For the text-containing cell, return its midpoint in (X, Y) coordinate format. 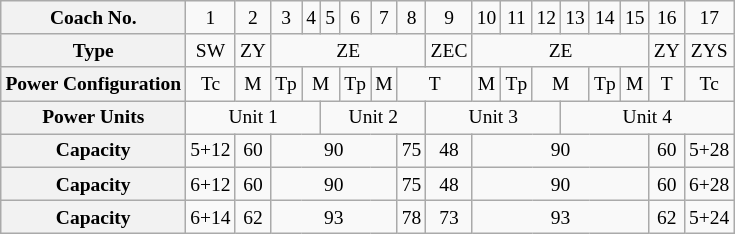
12 (546, 18)
Unit 3 (494, 118)
9 (449, 18)
ZEC (449, 50)
5+24 (709, 216)
6 (356, 18)
1 (211, 18)
6+14 (211, 216)
5+28 (709, 150)
Unit 4 (648, 118)
Unit 1 (254, 118)
4 (312, 18)
10 (486, 18)
7 (384, 18)
Power Configuration (94, 84)
5 (330, 18)
8 (412, 18)
78 (412, 216)
14 (604, 18)
16 (666, 18)
Power Units (94, 118)
5+12 (211, 150)
Unit 2 (374, 118)
3 (286, 18)
6+28 (709, 184)
Type (94, 50)
17 (709, 18)
ZYS (709, 50)
73 (449, 216)
13 (576, 18)
Coach No. (94, 18)
15 (634, 18)
SW (211, 50)
6+12 (211, 184)
2 (252, 18)
11 (516, 18)
